Search for the cell housing the specified text and yield its (X, Y) center coordinate. 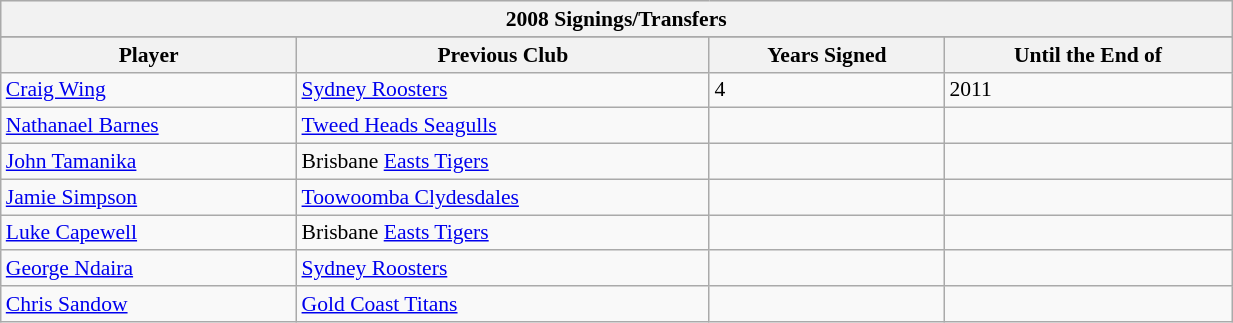
2008 Signings/Transfers (616, 19)
Nathanael Barnes (149, 126)
Toowoomba Clydesdales (504, 197)
Chris Sandow (149, 304)
Gold Coast Titans (504, 304)
Jamie Simpson (149, 197)
Until the End of (1088, 55)
John Tamanika (149, 162)
Player (149, 55)
2011 (1088, 90)
George Ndaira (149, 269)
Tweed Heads Seagulls (504, 126)
Craig Wing (149, 90)
Luke Capewell (149, 233)
Years Signed (826, 55)
Previous Club (504, 55)
4 (826, 90)
